From the cell containing the given text, extract its center point as [x, y] coordinate. 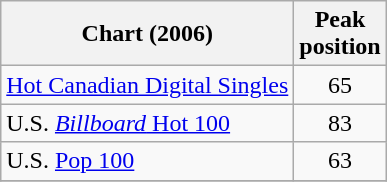
Hot Canadian Digital Singles [148, 85]
65 [340, 85]
Chart (2006) [148, 34]
U.S. Billboard Hot 100 [148, 123]
63 [340, 161]
U.S. Pop 100 [148, 161]
Peakposition [340, 34]
83 [340, 123]
